Search for the cell housing the specified text and yield its [X, Y] center coordinate. 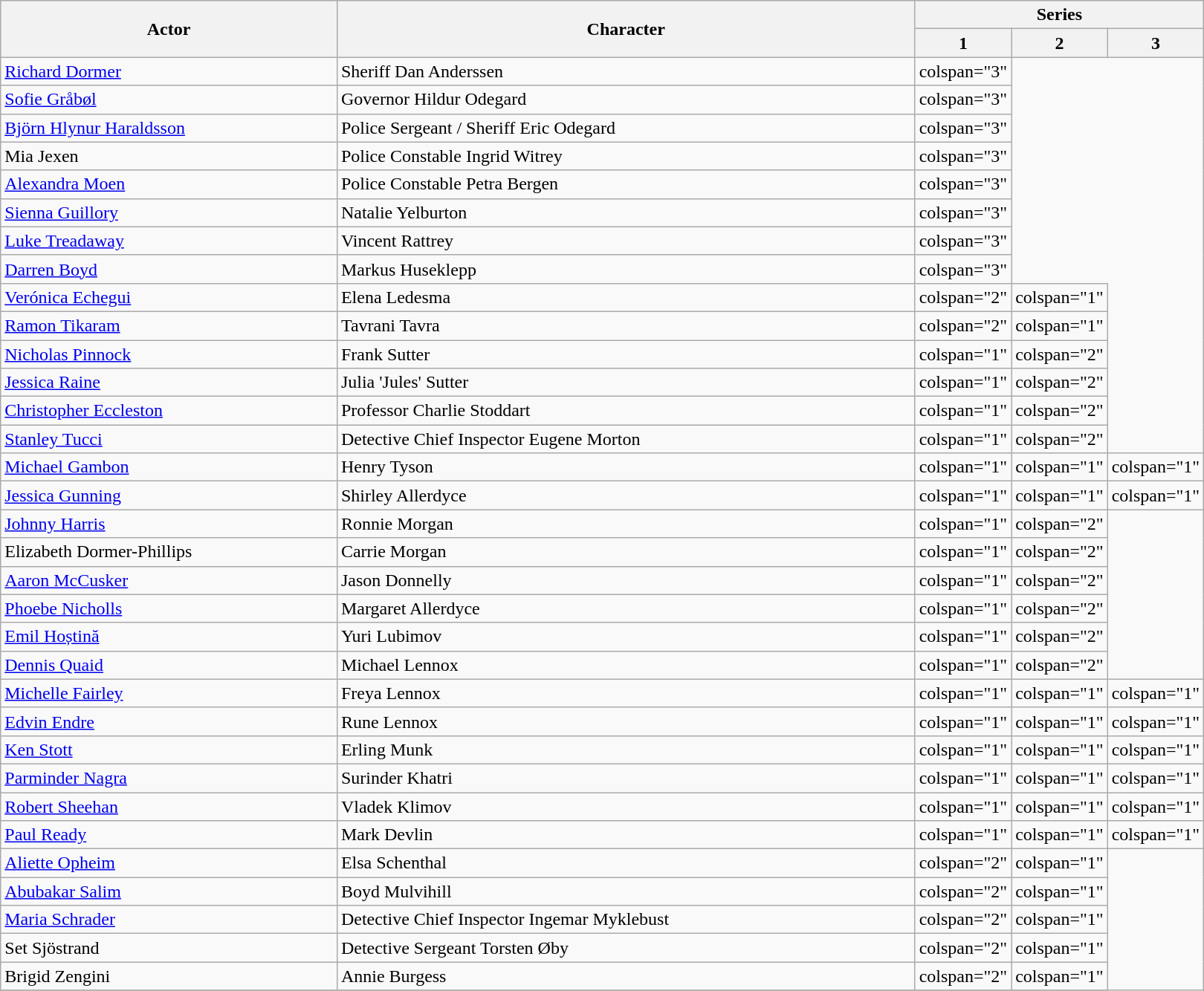
Margaret Allerdyce [626, 608]
Natalie Yelburton [626, 212]
Abubakar Salim [169, 891]
Jessica Raine [169, 383]
Sofie Gråbøl [169, 100]
Mark Devlin [626, 835]
Sheriff Dan Anderssen [626, 71]
Jessica Gunning [169, 495]
3 [1156, 43]
Brigid Zengini [169, 976]
Richard Dormer [169, 71]
Series [1060, 15]
Jason Donnelly [626, 580]
Shirley Allerdyce [626, 495]
Markus Huseklepp [626, 269]
Ramon Tikaram [169, 325]
2 [1060, 43]
Vincent Rattrey [626, 241]
Michelle Fairley [169, 693]
Henry Tyson [626, 467]
Emil Hoștină [169, 637]
Michael Gambon [169, 467]
Paul Ready [169, 835]
Edvin Endre [169, 721]
Elizabeth Dormer-Phillips [169, 552]
Alexandra Moen [169, 184]
Michael Lennox [626, 665]
Professor Charlie Stoddart [626, 411]
Boyd Mulvihill [626, 891]
Frank Sutter [626, 354]
Christopher Eccleston [169, 411]
Aaron McCusker [169, 580]
Björn Hlynur Haraldsson [169, 128]
Yuri Lubimov [626, 637]
Julia 'Jules' Sutter [626, 383]
Aliette Opheim [169, 863]
Police Constable Ingrid Witrey [626, 156]
Nicholas Pinnock [169, 354]
Detective Chief Inspector Ingemar Myklebust [626, 920]
Set Sjöstrand [169, 948]
Freya Lennox [626, 693]
Luke Treadaway [169, 241]
Stanley Tucci [169, 439]
Character [626, 29]
Johnny Harris [169, 524]
Police Constable Petra Bergen [626, 184]
Maria Schrader [169, 920]
Sienna Guillory [169, 212]
Erling Munk [626, 750]
Carrie Morgan [626, 552]
Rune Lennox [626, 721]
Ronnie Morgan [626, 524]
Detective Sergeant Torsten Øby [626, 948]
Vladek Klimov [626, 806]
Detective Chief Inspector Eugene Morton [626, 439]
Actor [169, 29]
Dennis Quaid [169, 665]
Ken Stott [169, 750]
1 [963, 43]
Governor Hildur Odegard [626, 100]
Parminder Nagra [169, 778]
Elena Ledesma [626, 297]
Verónica Echegui [169, 297]
Tavrani Tavra [626, 325]
Mia Jexen [169, 156]
Robert Sheehan [169, 806]
Elsa Schenthal [626, 863]
Annie Burgess [626, 976]
Phoebe Nicholls [169, 608]
Police Sergeant / Sheriff Eric Odegard [626, 128]
Darren Boyd [169, 269]
Surinder Khatri [626, 778]
